Locate the cell with the specified text and output its [X, Y] center coordinate. 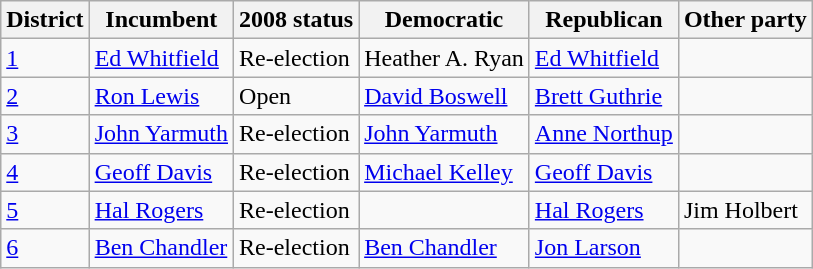
3 [45, 134]
Brett Guthrie [604, 96]
6 [45, 248]
Michael Kelley [444, 172]
2008 status [296, 20]
5 [45, 210]
1 [45, 58]
Jim Holbert [745, 210]
Republican [604, 20]
David Boswell [444, 96]
2 [45, 96]
Democratic [444, 20]
Heather A. Ryan [444, 58]
Anne Northup [604, 134]
Open [296, 96]
Other party [745, 20]
4 [45, 172]
Ron Lewis [161, 96]
Incumbent [161, 20]
Jon Larson [604, 248]
District [45, 20]
